Find where the given text appears and provide that cell's center as [X, Y] coordinate. 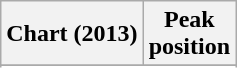
Chart (2013) [72, 34]
Peak position [189, 34]
